Identify which cell holds the provided text, then report its (X, Y) central coordinate. 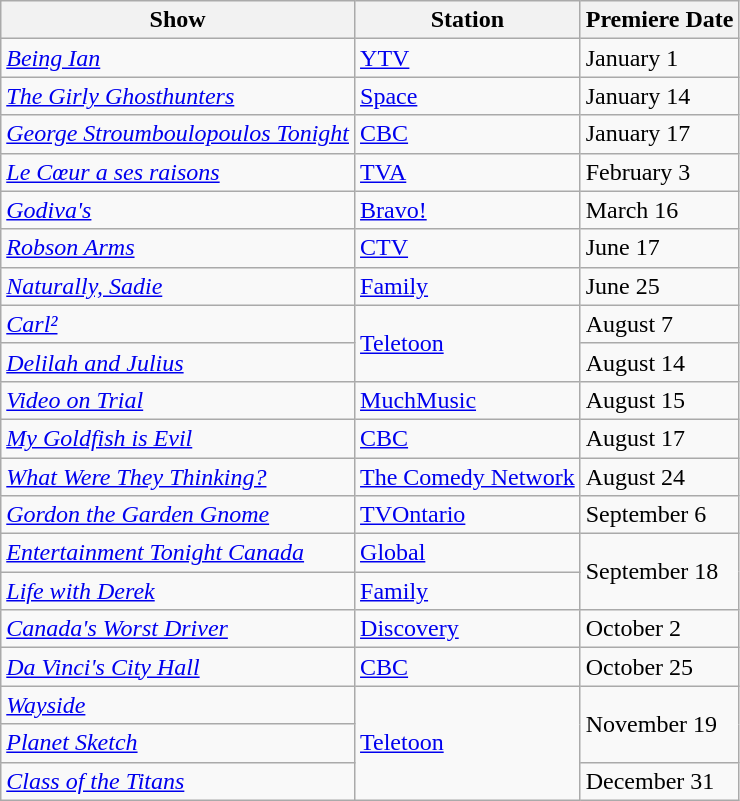
Discovery (468, 629)
June 25 (660, 286)
Delilah and Julius (178, 362)
Canada's Worst Driver (178, 629)
October 25 (660, 667)
January 1 (660, 58)
August 17 (660, 438)
Life with Derek (178, 591)
YTV (468, 58)
August 14 (660, 362)
January 14 (660, 96)
My Goldfish is Evil (178, 438)
Class of the Titans (178, 781)
Le Cœur a ses raisons (178, 172)
September 6 (660, 515)
Premiere Date (660, 20)
Carl² (178, 324)
MuchMusic (468, 400)
What Were They Thinking? (178, 477)
November 19 (660, 724)
CTV (468, 248)
October 2 (660, 629)
August 24 (660, 477)
Bravo! (468, 210)
Being Ian (178, 58)
George Stroumboulopoulos Tonight (178, 134)
September 18 (660, 572)
March 16 (660, 210)
Show (178, 20)
Gordon the Garden Gnome (178, 515)
August 7 (660, 324)
Robson Arms (178, 248)
TVOntario (468, 515)
June 17 (660, 248)
The Comedy Network (468, 477)
Space (468, 96)
Entertainment Tonight Canada (178, 553)
Godiva's (178, 210)
The Girly Ghosthunters (178, 96)
Station (468, 20)
Planet Sketch (178, 743)
Naturally, Sadie (178, 286)
Da Vinci's City Hall (178, 667)
Video on Trial (178, 400)
February 3 (660, 172)
January 17 (660, 134)
August 15 (660, 400)
Global (468, 553)
December 31 (660, 781)
TVA (468, 172)
Wayside (178, 705)
